Identify which cell holds the provided text, then report its (x, y) central coordinate. 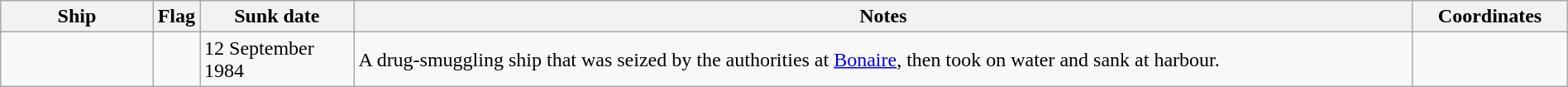
Flag (176, 17)
12 September 1984 (278, 60)
Coordinates (1490, 17)
Ship (77, 17)
Notes (883, 17)
Sunk date (278, 17)
A drug-smuggling ship that was seized by the authorities at Bonaire, then took on water and sank at harbour. (883, 60)
